Return (X, Y) of the center of cell containing provided text 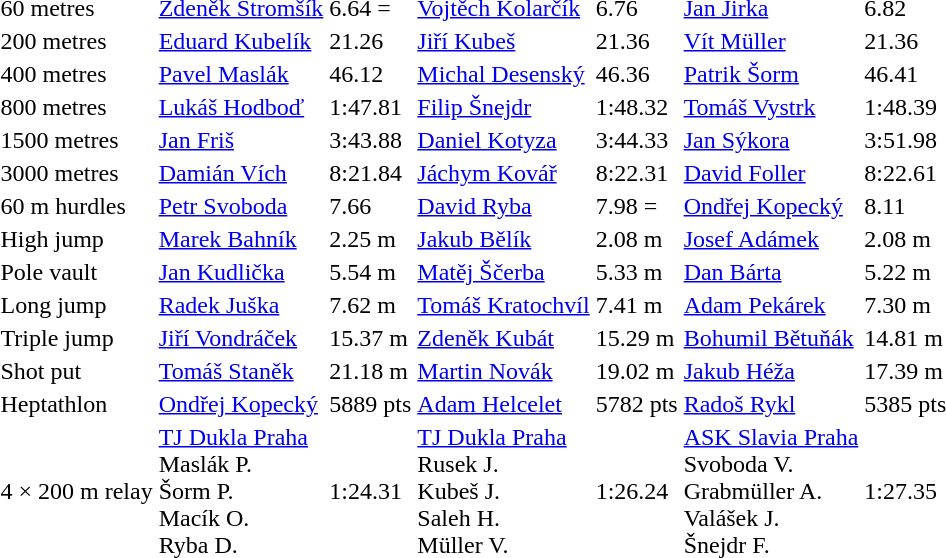
Jakub Bělík (504, 239)
Petr Svoboda (241, 206)
Jiří Kubeš (504, 41)
Jan Kudlička (241, 272)
Radoš Rykl (771, 404)
3:43.88 (370, 140)
Tomáš Vystrk (771, 107)
Jiří Vondráček (241, 338)
Filip Šnejdr (504, 107)
Daniel Kotyza (504, 140)
5.54 m (370, 272)
Adam Pekárek (771, 305)
Adam Helcelet (504, 404)
Vít Müller (771, 41)
3:44.33 (636, 140)
Eduard Kubelík (241, 41)
Jan Friš (241, 140)
46.36 (636, 74)
7.66 (370, 206)
Damián Vích (241, 173)
Marek Bahník (241, 239)
2.25 m (370, 239)
Bohumil Bětuňák (771, 338)
Jáchym Kovář (504, 173)
7.62 m (370, 305)
8:22.31 (636, 173)
Tomáš Kratochvíl (504, 305)
David Foller (771, 173)
21.18 m (370, 371)
5889 pts (370, 404)
Zdeněk Kubát (504, 338)
8:21.84 (370, 173)
Dan Bárta (771, 272)
2.08 m (636, 239)
19.02 m (636, 371)
7.98 = (636, 206)
15.29 m (636, 338)
Radek Juška (241, 305)
46.12 (370, 74)
Patrik Šorm (771, 74)
Martin Novák (504, 371)
Lukáš Hodboď (241, 107)
5.33 m (636, 272)
7.41 m (636, 305)
1:48.32 (636, 107)
Pavel Maslák (241, 74)
5782 pts (636, 404)
Jakub Héža (771, 371)
Jan Sýkora (771, 140)
21.36 (636, 41)
21.26 (370, 41)
Tomáš Staněk (241, 371)
Michal Desenský (504, 74)
1:47.81 (370, 107)
15.37 m (370, 338)
David Ryba (504, 206)
Josef Adámek (771, 239)
Matěj Ščerba (504, 272)
